Find where the given text appears and provide that cell's center as [x, y] coordinate. 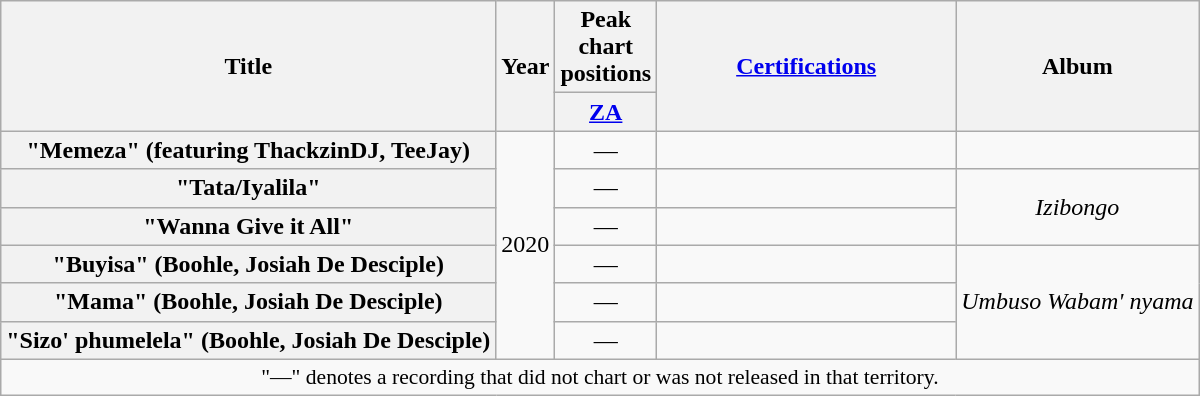
Year [526, 66]
"Tata/Iyalila" [248, 188]
Album [1078, 66]
Title [248, 66]
ZA [606, 112]
Izibongo [1078, 207]
Umbuso Wabam' nyama [1078, 302]
Peak chart positions [606, 47]
"—" denotes a recording that did not chart or was not released in that territory. [600, 377]
"Wanna Give it All" [248, 226]
"Mama" (Boohle, Josiah De Desciple) [248, 302]
2020 [526, 245]
Certifications [806, 66]
"Buyisa" (Boohle, Josiah De Desciple) [248, 264]
"Sizo' phumelela" (Boohle, Josiah De Desciple) [248, 340]
"Memeza" (featuring ThackzinDJ, TeeJay) [248, 150]
